Return [X, Y] of the center of cell containing provided text 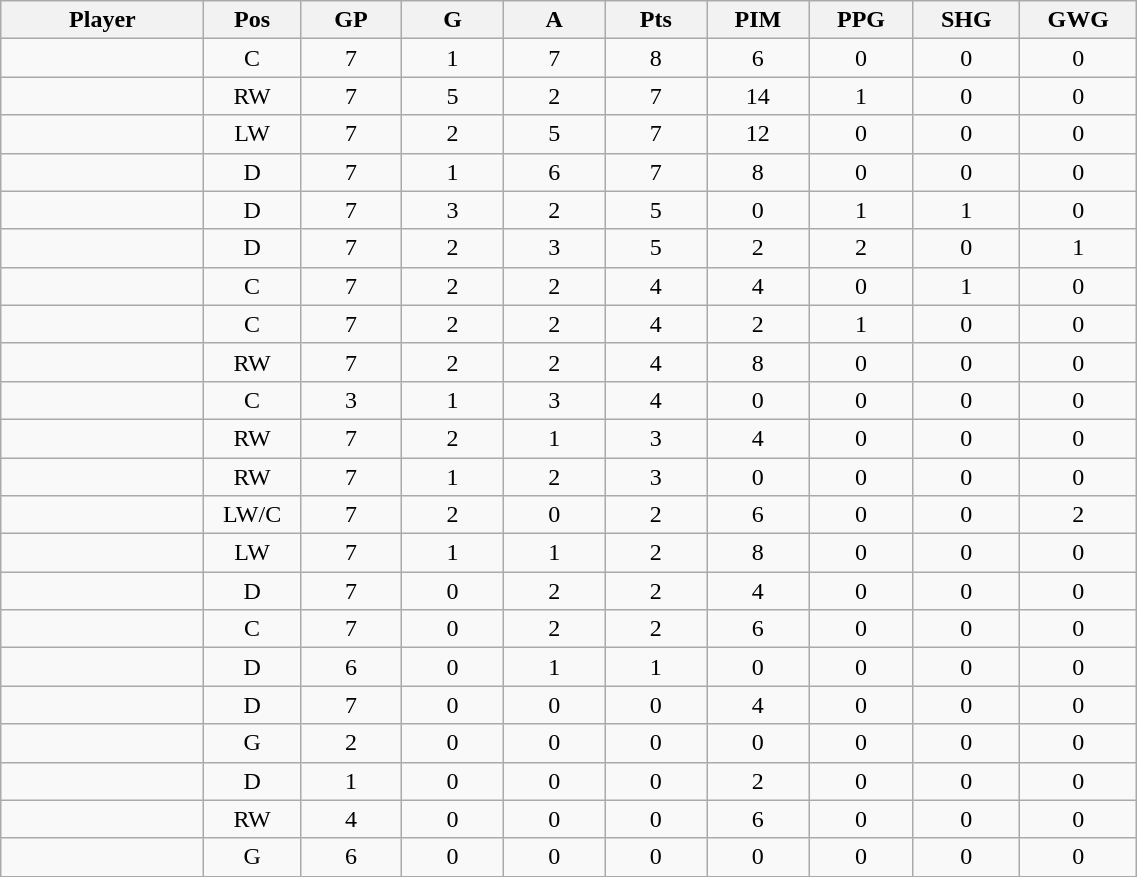
SHG [966, 20]
14 [758, 96]
GP [351, 20]
A [554, 20]
12 [758, 134]
PIM [758, 20]
LW/C [252, 515]
PPG [861, 20]
Pts [656, 20]
Pos [252, 20]
GWG [1078, 20]
Player [102, 20]
